Determine the (x, y) coordinate at the center of the cell enclosing the given text.  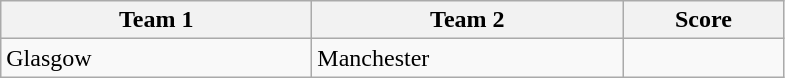
Team 2 (468, 20)
Team 1 (156, 20)
Glasgow (156, 58)
Manchester (468, 58)
Score (704, 20)
